Search for the cell housing the specified text and yield its [X, Y] center coordinate. 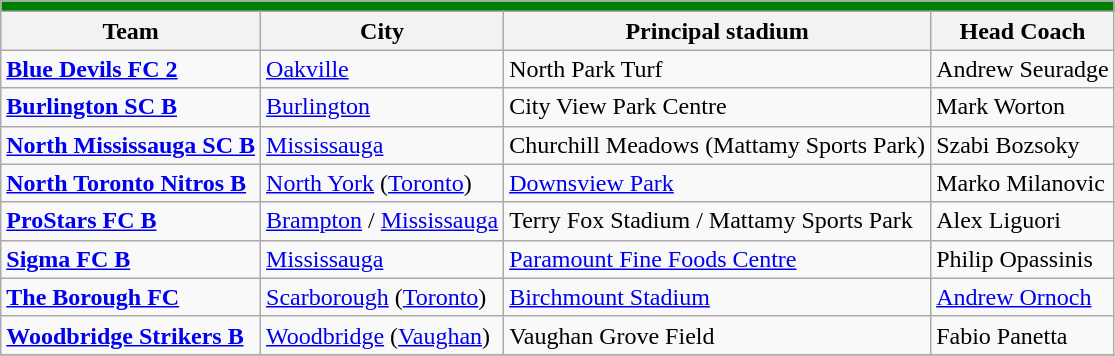
City View Park Centre [718, 107]
Burlington [382, 107]
Woodbridge Strikers B [131, 335]
Mark Worton [1023, 107]
Head Coach [1023, 31]
North York (Toronto) [382, 183]
Paramount Fine Foods Centre [718, 259]
Birchmount Stadium [718, 297]
Alex Liguori [1023, 221]
Vaughan Grove Field [718, 335]
Sigma FC B [131, 259]
Andrew Seuradge [1023, 69]
Downsview Park [718, 183]
Philip Opassinis [1023, 259]
Fabio Panetta [1023, 335]
Andrew Ornoch [1023, 297]
Woodbridge (Vaughan) [382, 335]
Szabi Bozsoky [1023, 145]
North Toronto Nitros B [131, 183]
North Mississauga SC B [131, 145]
Principal stadium [718, 31]
Burlington SC B [131, 107]
ProStars FC B [131, 221]
Blue Devils FC 2 [131, 69]
North Park Turf [718, 69]
The Borough FC [131, 297]
Churchill Meadows (Mattamy Sports Park) [718, 145]
Marko Milanovic [1023, 183]
Oakville [382, 69]
Team [131, 31]
Brampton / Mississauga [382, 221]
City [382, 31]
Scarborough (Toronto) [382, 297]
Terry Fox Stadium / Mattamy Sports Park [718, 221]
